Locate the cell with the specified text and output its (x, y) center coordinate. 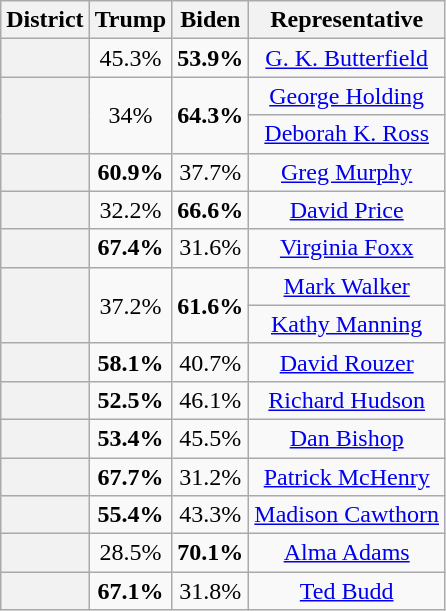
28.5% (130, 553)
58.1% (130, 362)
David Rouzer (347, 362)
53.9% (210, 58)
34% (130, 115)
George Holding (347, 96)
District (45, 20)
37.2% (130, 305)
David Price (347, 210)
45.5% (210, 438)
Dan Bishop (347, 438)
70.1% (210, 553)
G. K. Butterfield (347, 58)
46.1% (210, 400)
32.2% (130, 210)
Deborah K. Ross (347, 134)
64.3% (210, 115)
40.7% (210, 362)
Virginia Foxx (347, 248)
Patrick McHenry (347, 477)
52.5% (130, 400)
67.1% (130, 591)
Madison Cawthorn (347, 515)
Trump (130, 20)
43.3% (210, 515)
Alma Adams (347, 553)
45.3% (130, 58)
67.4% (130, 248)
31.8% (210, 591)
61.6% (210, 305)
31.2% (210, 477)
Greg Murphy (347, 172)
Biden (210, 20)
Kathy Manning (347, 324)
60.9% (130, 172)
55.4% (130, 515)
Mark Walker (347, 286)
Representative (347, 20)
Ted Budd (347, 591)
Richard Hudson (347, 400)
31.6% (210, 248)
53.4% (130, 438)
67.7% (130, 477)
66.6% (210, 210)
37.7% (210, 172)
